Search for the cell housing the specified text and yield its [x, y] center coordinate. 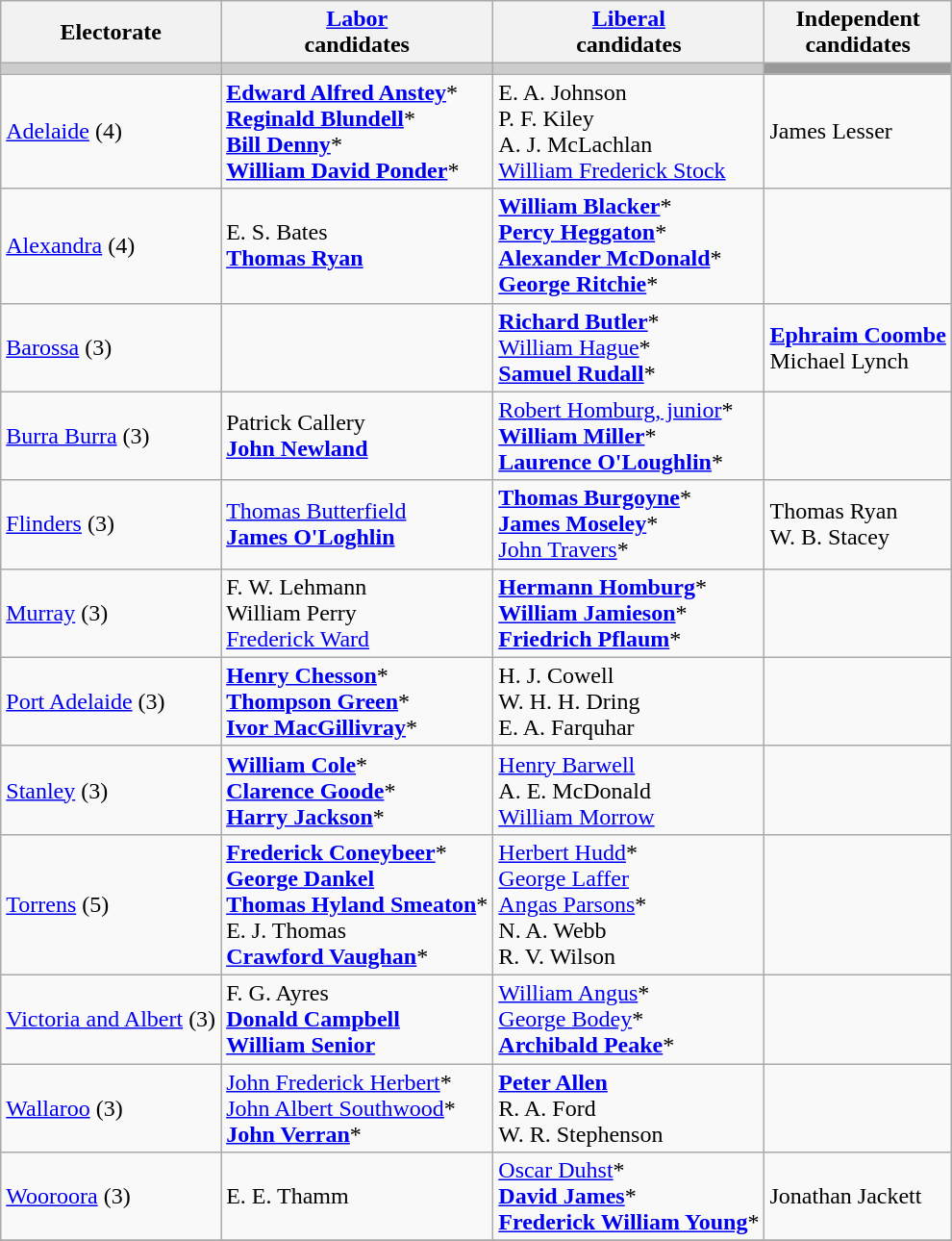
Independent candidates [858, 33]
F. G. AyresDonald CampbellWilliam Senior [358, 1019]
William Blacker*Percy Heggaton*Alexander McDonald*George Ritchie* [629, 246]
Thomas Ryan W. B. Stacey [858, 524]
Labor candidates [358, 33]
Barossa (3) [112, 347]
Edward Alfred Anstey*Reginald Blundell*Bill Denny*William David Ponder* [358, 131]
Wooroora (3) [112, 1197]
F. W. LehmannWilliam PerryFrederick Ward [358, 613]
Alexandra (4) [112, 246]
William Cole*Clarence Goode*Harry Jackson* [358, 790]
Torrens (5) [112, 904]
Thomas ButterfieldJames O'Loghlin [358, 524]
Flinders (3) [112, 524]
Electorate [112, 33]
H. J. CowellW. H. H. DringE. A. Farquhar [629, 701]
Richard Butler*William Hague*Samuel Rudall* [629, 347]
William Angus*George Bodey*Archibald Peake* [629, 1019]
Jonathan Jackett [858, 1197]
Victoria and Albert (3) [112, 1019]
Thomas Burgoyne*James Moseley*John Travers* [629, 524]
Oscar Duhst*David James*Frederick William Young* [629, 1197]
E. A. JohnsonP. F. KileyA. J. McLachlanWilliam Frederick Stock [629, 131]
Burra Burra (3) [112, 436]
Hermann Homburg*William Jamieson*Friedrich Pflaum* [629, 613]
James Lesser [858, 131]
Herbert Hudd*George LafferAngas Parsons*N. A. WebbR. V. Wilson [629, 904]
Wallaroo (3) [112, 1108]
John Frederick Herbert*John Albert Southwood*John Verran* [358, 1108]
Peter AllenR. A. FordW. R. Stephenson [629, 1108]
E. E. Thamm [358, 1197]
Henry BarwellA. E. McDonaldWilliam Morrow [629, 790]
Port Adelaide (3) [112, 701]
Liberal candidates [629, 33]
Frederick Coneybeer*George DankelThomas Hyland Smeaton*E. J. ThomasCrawford Vaughan* [358, 904]
E. S. BatesThomas Ryan [358, 246]
Henry Chesson*Thompson Green*Ivor MacGillivray* [358, 701]
Adelaide (4) [112, 131]
Stanley (3) [112, 790]
Robert Homburg, junior*William Miller*Laurence O'Loughlin* [629, 436]
Ephraim CoombeMichael Lynch [858, 347]
Patrick CalleryJohn Newland [358, 436]
Murray (3) [112, 613]
